Return [x, y] of the center of cell containing provided text 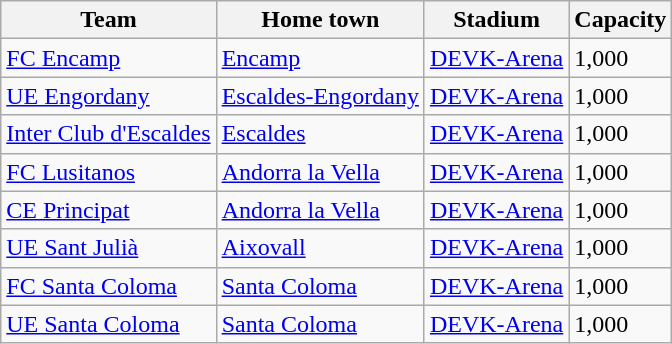
Stadium [496, 20]
Inter Club d'Escaldes [108, 134]
Home town [320, 20]
Capacity [620, 20]
Escaldes [320, 134]
Encamp [320, 58]
FC Lusitanos [108, 172]
FC Encamp [108, 58]
FC Santa Coloma [108, 286]
Escaldes-Engordany [320, 96]
CE Principat [108, 210]
Team [108, 20]
UE Sant Julià [108, 248]
UE Santa Coloma [108, 324]
UE Engordany [108, 96]
Aixovall [320, 248]
